Identify which cell holds the provided text, then report its (x, y) central coordinate. 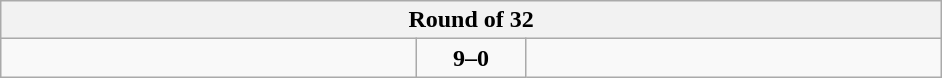
Round of 32 (472, 20)
9–0 (472, 58)
